Return [x, y] of the center of cell containing provided text 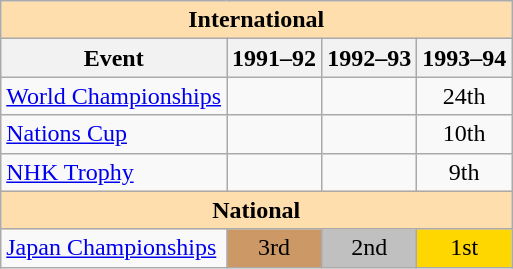
1st [464, 248]
1993–94 [464, 58]
3rd [274, 248]
National [256, 210]
Event [114, 58]
10th [464, 134]
Nations Cup [114, 134]
9th [464, 172]
24th [464, 96]
Japan Championships [114, 248]
1991–92 [274, 58]
2nd [370, 248]
NHK Trophy [114, 172]
1992–93 [370, 58]
International [256, 20]
World Championships [114, 96]
